Output the (X, Y) coordinate of the center of the cell containing the given text.  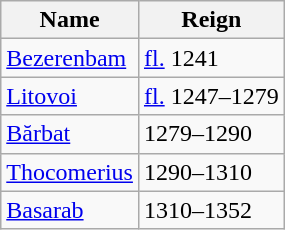
Name (70, 20)
1290–1310 (211, 172)
Thocomerius (70, 172)
Reign (211, 20)
Litovoi (70, 96)
Bezerenbam (70, 58)
Bărbat (70, 134)
1310–1352 (211, 210)
fl. 1247–1279 (211, 96)
fl. 1241 (211, 58)
1279–1290 (211, 134)
Basarab (70, 210)
